Return the (x, y) coordinate for the center point of the cell that contains the specified text.  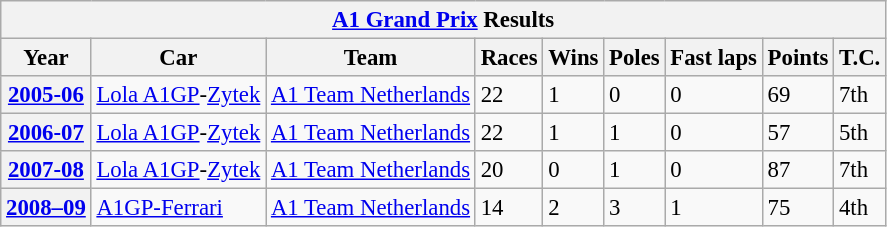
87 (798, 170)
75 (798, 208)
Poles (634, 58)
14 (509, 208)
T.C. (860, 58)
Races (509, 58)
2005-06 (46, 95)
69 (798, 95)
4th (860, 208)
A1 Grand Prix Results (444, 20)
Car (178, 58)
Points (798, 58)
20 (509, 170)
3 (634, 208)
Wins (574, 58)
2006-07 (46, 133)
Fast laps (714, 58)
A1GP-Ferrari (178, 208)
57 (798, 133)
5th (860, 133)
2007-08 (46, 170)
Team (371, 58)
2008–09 (46, 208)
2 (574, 208)
Year (46, 58)
